Determine the [x, y] coordinate at the center of the cell enclosing the given text.  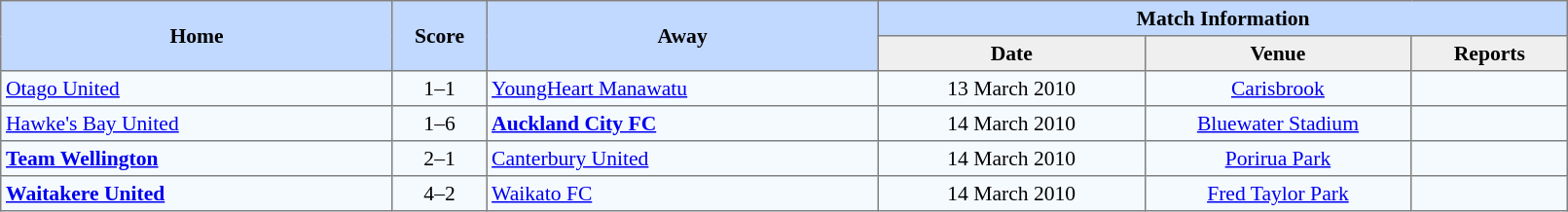
Reports [1489, 53]
Venue [1278, 53]
Auckland City FC [683, 124]
Waikato FC [683, 194]
13 March 2010 [1011, 88]
Fred Taylor Park [1278, 194]
Bluewater Stadium [1278, 124]
2–1 [440, 159]
YoungHeart Manawatu [683, 88]
Otago United [197, 88]
Canterbury United [683, 159]
Team Wellington [197, 159]
1–1 [440, 88]
Date [1011, 53]
Hawke's Bay United [197, 124]
Carisbrook [1278, 88]
Porirua Park [1278, 159]
Away [683, 36]
4–2 [440, 194]
Score [440, 36]
Match Information [1222, 18]
1–6 [440, 124]
Waitakere United [197, 194]
Home [197, 36]
